From the cell containing the given text, extract its center point as [X, Y] coordinate. 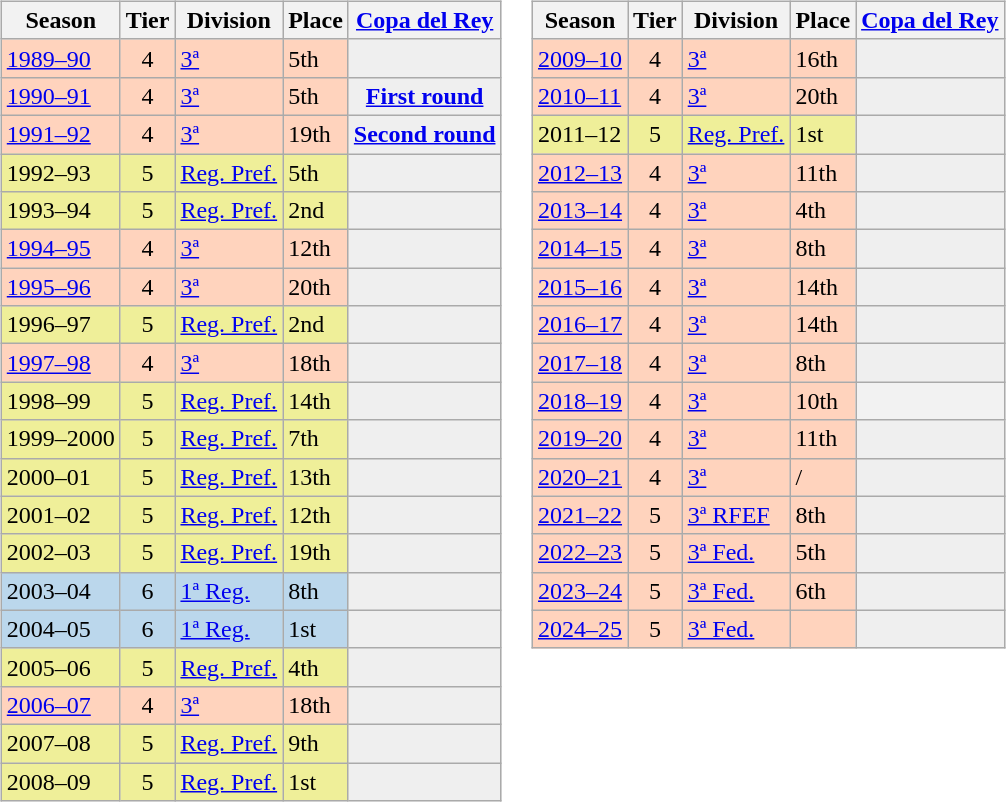
2001–02 [60, 515]
13th [316, 477]
2013–14 [580, 211]
10th [823, 401]
2024–25 [580, 629]
2005–06 [60, 667]
3ª RFEF [736, 515]
1994–95 [60, 249]
2015–16 [580, 287]
2021–22 [580, 515]
6th [823, 591]
2009–10 [580, 58]
1991–92 [60, 134]
1989–90 [60, 58]
1996–97 [60, 325]
1993–94 [60, 211]
1997–98 [60, 363]
Second round [424, 134]
7th [316, 439]
2022–23 [580, 553]
9th [316, 743]
16th [823, 58]
2023–24 [580, 591]
2012–13 [580, 173]
2017–18 [580, 363]
2018–19 [580, 401]
2002–03 [60, 553]
1998–99 [60, 401]
1990–91 [60, 96]
2014–15 [580, 249]
2008–09 [60, 781]
2006–07 [60, 705]
2011–12 [580, 134]
2016–17 [580, 325]
2003–04 [60, 591]
1992–93 [60, 173]
1995–96 [60, 287]
First round [424, 96]
1999–2000 [60, 439]
2010–11 [580, 96]
/ [823, 477]
2020–21 [580, 477]
2004–05 [60, 629]
2007–08 [60, 743]
2000–01 [60, 477]
2019–20 [580, 439]
